Capture the cell that displays the provided text and extract its [X, Y] central coordinate. 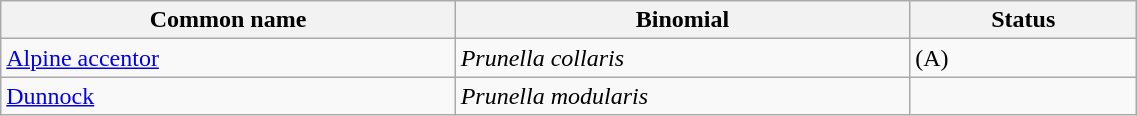
Status [1024, 20]
(A) [1024, 58]
Prunella modularis [682, 96]
Prunella collaris [682, 58]
Dunnock [228, 96]
Common name [228, 20]
Binomial [682, 20]
Alpine accentor [228, 58]
